Locate the cell with the specified text and output its (x, y) center coordinate. 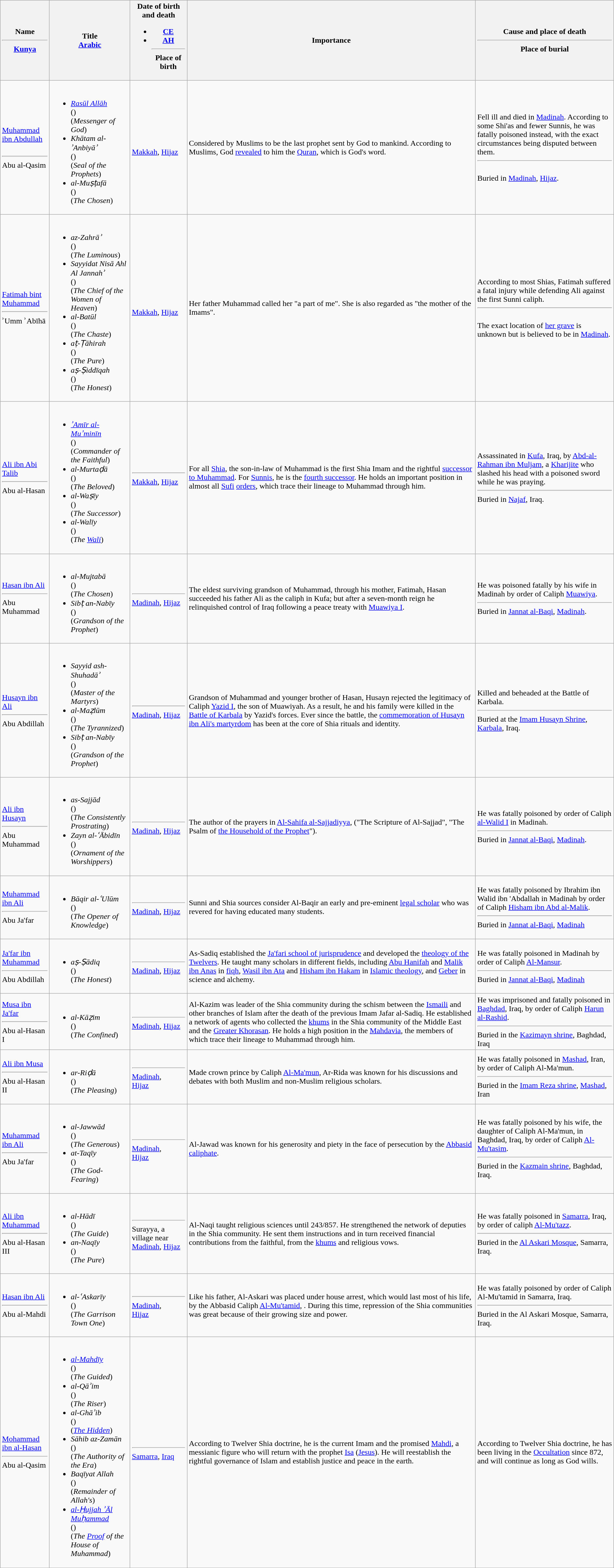
Musa ibn Ja'farAbu al-Hasan I (25, 1022)
Rasūl Allāh()(Messenger of God)Khātam al-ʾAnbiyāʾ()(Seal of the Prophets)al-Muṣṭafā()(The Chosen) (90, 148)
ar-Riḍā()(The Pleasing) (90, 1077)
Bāqir al-ʿUlūm()(The Opener of Knowledge) (90, 908)
Samarra, Iraq (159, 1452)
Ja'far ibn MuhammadAbu Abdillah (25, 966)
He was fatally poisoned by order of Caliph al-Walid I in Madinah. Buried in Jannat al-Baqi, Madinah. (545, 827)
Made crown prince by Caliph Al-Ma'mun, Ar-Rida was known for his discussions and debates with both Muslim and non-Muslim religious scholars. (332, 1077)
aṣ-Ṣādiq()(The Honest) (90, 966)
Importance (332, 40)
Ali ibn MusaAbu al-Hasan II (25, 1077)
al-Hādī()(The Guide)an-Naqīy()(The Pure) (90, 1234)
al-Mujtabā()(The Chosen)Sibṭ an-Nabīy()(Grandson of the Prophet) (90, 598)
Husayn ibn AliAbu Abdillah (25, 710)
He was fatally poisoned in Samarra, Iraq, by order of caliph Al-Mu'tazz. Buried in the Al Askari Mosque, Samarra, Iraq. (545, 1234)
Ali ibn HusaynAbu Muhammad (25, 827)
Hasan ibn AliAbu al-Mahdi (25, 1305)
Ali ibn Abi TalibAbu al-Hasan (25, 478)
TitleArabic (90, 40)
Mohammad ibn al-HasanAbu al-Qasim (25, 1452)
He was fatally poisoned by Ibrahim ibn Walid ibn 'Abdallah in Madinah by order of Caliph Hisham ibn Abd al-Malik. Buried in Jannat al-Baqi, Madinah (545, 908)
Al-Jawad was known for his generosity and piety in the face of persecution by the Abbasid caliphate. (332, 1149)
al-Jawwād()(The Generous)at-Taqīy()(The God-Fearing) (90, 1149)
Hasan ibn AliAbu Muhammad (25, 598)
He was fatally poisoned in Madinah by order of Caliph Al-Mansur. Buried in Jannat al-Baqi, Madinah (545, 966)
Cause and place of death Place of burial (545, 40)
al-ʿAskarīy()(The Garrison Town One) (90, 1305)
NameKunya (25, 40)
Date of birth and deathCEAH Place of birth (159, 40)
ʾAmīr al-Muʾminīn()(Commander of the Faithful)al-Murtaḍā()(The Beloved)al-Waṣīy()(The Successor)al-Walīy()(The Wali) (90, 478)
The author of the prayers in Al-Sahifa al-Sajjadiyya, ("The Scripture of Al-Sajjad", "The Psalm of the Household of the Prophet"). (332, 827)
He was fatally poisoned in Mashad, Iran, by order of Caliph Al-Ma'mun. Buried in the Imam Reza shrine, Mashad, Iran (545, 1077)
He was fatally poisoned by order of Caliph Al-Mu'tamid in Samarra, Iraq. Buried in the Al Askari Mosque, Samarra, Iraq. (545, 1305)
Considered by Muslims to be the last prophet sent by God to mankind. According to Muslims, God revealed to him the Quran, which is God's word. (332, 148)
Muhammad ibn AbdullahAbu al-Qasim (25, 148)
as-Sajjād()(The Consistently Prostrating)Zayn al-ʿĀbidīn()(Ornament of the Worshippers) (90, 827)
Her father Muhammad called her "a part of me". She is also regarded as "the mother of the Imams". (332, 308)
He was imprisoned and fatally poisoned in Baghdad, Iraq, by order of Caliph Harun al-Rashid. Buried in the Kazimayn shrine, Baghdad, Iraq (545, 1022)
He was poisoned fatally by his wife in Madinah by order of Caliph Muawiya. Buried in Jannat al-Baqi, Madinah. (545, 598)
al-Kāẓim()(The Confined) (90, 1022)
Sunni and Shia sources consider Al-Baqir an early and pre-eminent legal scholar who was revered for having educated many students. (332, 908)
Surayya, a village near Madinah, Hijaz (159, 1234)
Sayyid ash-Shuhadāʾ()(Master of the Martyrs)al-Maẓlūm()(The Tyrannized)Sibṭ an-Nabīy()(Grandson of the Prophet) (90, 710)
According to Twelver Shia doctrine, he has been living in the Occultation since 872, and will continue as long as God wills. (545, 1452)
Killed and beheaded at the Battle of Karbala. Buried at the Imam Husayn Shrine, Karbala, Iraq. (545, 710)
Fatimah bint MuhammadʾUmm ʾAbīhā (25, 308)
Ali ibn MuhammadAbu al-Hasan III (25, 1234)
